Return (X, Y) of the center of cell containing provided text 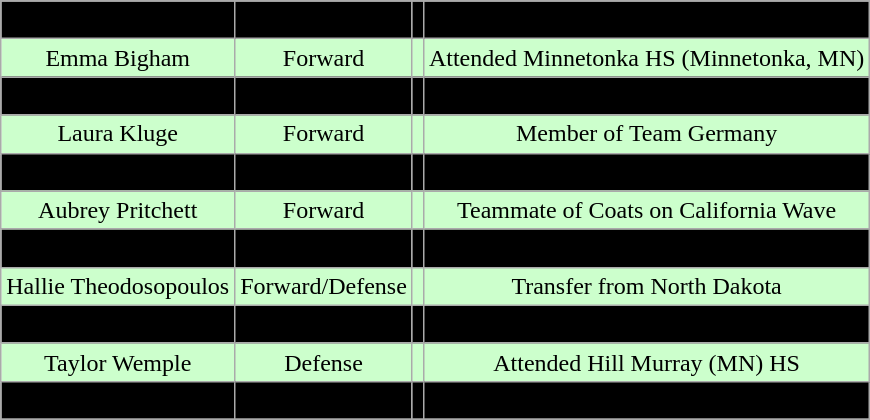
Hallie Theodosopoulos (118, 286)
Forward/Defense (324, 286)
Teammate of Coats on California Wave (646, 210)
Megan Roe (118, 248)
Member of Team Germany (646, 134)
Emma Polusney (118, 172)
Played for California Wave (646, 96)
Goaltender (324, 172)
Attended Minnetonka HS (Minnetonka, MN) (646, 58)
Aubrey Pritchett (118, 210)
Attended Hill Murray (MN) HS (646, 362)
Emma Bigham (118, 58)
Tatum Coats (118, 96)
Blueliner with Michigan Belle Tire (646, 20)
Laura Kluge (118, 134)
Hannah Bates (118, 20)
Kenzie Wylie (118, 400)
Taylor Wemple (118, 362)
Abby Thiessen (118, 324)
Played with Michigan Belle Tire (646, 248)
Attended Mound-Westonka (MN) HS (646, 172)
Attended Blaine (MN) HS (646, 400)
